Locate the cell with the specified text and output its [x, y] center coordinate. 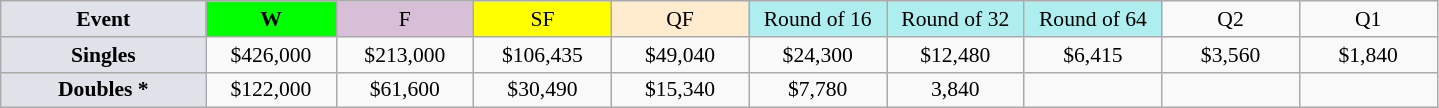
$3,560 [1231, 55]
$122,000 [271, 90]
$15,340 [680, 90]
W [271, 19]
F [405, 19]
$30,490 [543, 90]
Round of 32 [955, 19]
Event [104, 19]
QF [680, 19]
Q2 [1231, 19]
Singles [104, 55]
Q1 [1368, 19]
$426,000 [271, 55]
$12,480 [955, 55]
$24,300 [818, 55]
Doubles * [104, 90]
$6,415 [1093, 55]
3,840 [955, 90]
$213,000 [405, 55]
Round of 64 [1093, 19]
SF [543, 19]
$61,600 [405, 90]
$49,040 [680, 55]
$7,780 [818, 90]
$1,840 [1368, 55]
$106,435 [543, 55]
Round of 16 [818, 19]
